Search for the cell housing the specified text and yield its (x, y) center coordinate. 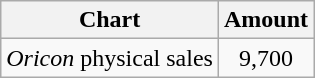
Oricon physical sales (110, 58)
Chart (110, 20)
9,700 (266, 58)
Amount (266, 20)
